Capture the cell that displays the provided text and extract its (x, y) central coordinate. 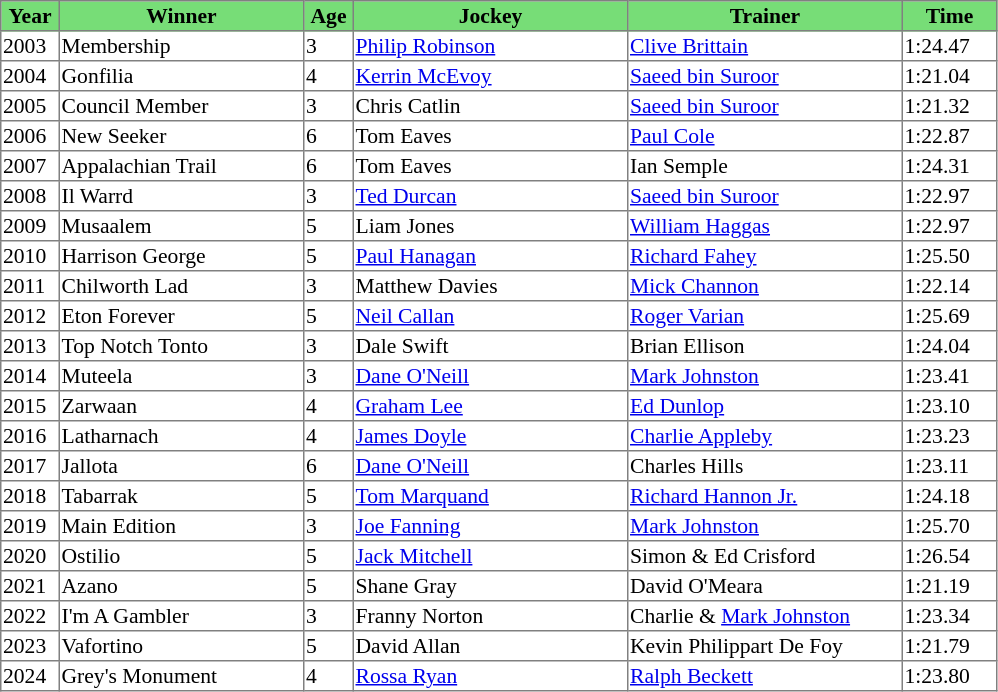
Shane Gray (490, 586)
Liam Jones (490, 226)
Appalachian Trail (181, 166)
Ted Durcan (490, 196)
Graham Lee (490, 406)
Rossa Ryan (490, 676)
Matthew Davies (490, 286)
1:24.31 (949, 166)
Year (30, 16)
Membership (181, 46)
Ostilio (181, 556)
Jockey (490, 16)
David O'Meara (765, 586)
Latharnach (181, 436)
2019 (30, 526)
1:24.04 (949, 346)
Richard Fahey (765, 256)
Paul Hanagan (490, 256)
Council Member (181, 106)
Trainer (765, 16)
Age (329, 16)
William Haggas (765, 226)
Clive Brittain (765, 46)
2018 (30, 496)
Charlie & Mark Johnston (765, 616)
2008 (30, 196)
Tabarrak (181, 496)
Il Warrd (181, 196)
Philip Robinson (490, 46)
2009 (30, 226)
1:23.10 (949, 406)
1:23.80 (949, 676)
1:23.41 (949, 376)
Musaalem (181, 226)
Dale Swift (490, 346)
Muteela (181, 376)
2014 (30, 376)
Eton Forever (181, 316)
2005 (30, 106)
1:21.04 (949, 76)
James Doyle (490, 436)
1:23.11 (949, 466)
2011 (30, 286)
2015 (30, 406)
1:24.18 (949, 496)
Neil Callan (490, 316)
Charlie Appleby (765, 436)
Time (949, 16)
David Allan (490, 646)
Richard Hannon Jr. (765, 496)
Top Notch Tonto (181, 346)
1:25.69 (949, 316)
1:21.32 (949, 106)
2016 (30, 436)
Vafortino (181, 646)
Ralph Beckett (765, 676)
2004 (30, 76)
Charles Hills (765, 466)
Harrison George (181, 256)
Simon & Ed Crisford (765, 556)
2023 (30, 646)
2017 (30, 466)
1:21.19 (949, 586)
1:23.34 (949, 616)
2022 (30, 616)
Kerrin McEvoy (490, 76)
1:26.54 (949, 556)
1:22.14 (949, 286)
Mick Channon (765, 286)
1:21.79 (949, 646)
Brian Ellison (765, 346)
2021 (30, 586)
Ed Dunlop (765, 406)
Winner (181, 16)
Jallota (181, 466)
New Seeker (181, 136)
Gonfilia (181, 76)
Zarwaan (181, 406)
2010 (30, 256)
I'm A Gambler (181, 616)
Chris Catlin (490, 106)
1:25.70 (949, 526)
Ian Semple (765, 166)
2003 (30, 46)
Grey's Monument (181, 676)
Roger Varian (765, 316)
2006 (30, 136)
Paul Cole (765, 136)
1:24.47 (949, 46)
1:25.50 (949, 256)
1:23.23 (949, 436)
Joe Fanning (490, 526)
2007 (30, 166)
2024 (30, 676)
2020 (30, 556)
Jack Mitchell (490, 556)
Chilworth Lad (181, 286)
2013 (30, 346)
Kevin Philippart De Foy (765, 646)
Main Edition (181, 526)
Azano (181, 586)
Tom Marquand (490, 496)
2012 (30, 316)
1:22.87 (949, 136)
Franny Norton (490, 616)
